Scan for the cell matching the given text and deliver its (x, y) coordinate at center. 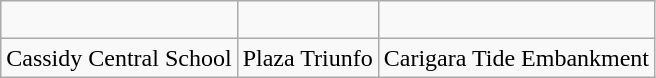
Carigara Tide Embankment (516, 58)
Cassidy Central School (119, 58)
Plaza Triunfo (308, 58)
